From the cell containing the given text, extract its center point as [x, y] coordinate. 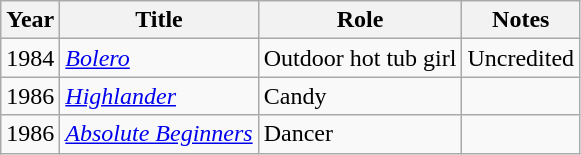
Uncredited [521, 58]
1984 [30, 58]
Dancer [360, 134]
Role [360, 20]
Candy [360, 96]
Title [159, 20]
Absolute Beginners [159, 134]
Notes [521, 20]
Year [30, 20]
Bolero [159, 58]
Highlander [159, 96]
Outdoor hot tub girl [360, 58]
